Identify which cell holds the provided text, then report its (x, y) central coordinate. 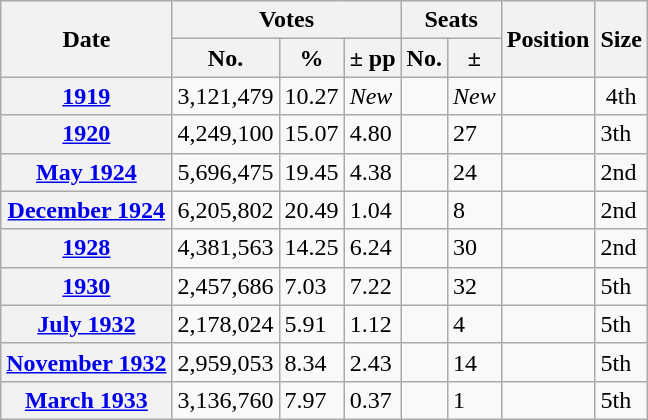
6.24 (372, 248)
20.49 (312, 210)
Position (548, 39)
2,959,053 (226, 362)
14.25 (312, 248)
7.97 (312, 400)
6,205,802 (226, 210)
% (312, 58)
2.43 (372, 362)
4th (621, 96)
Date (86, 39)
Size (621, 39)
4,381,563 (226, 248)
May 1924 (86, 172)
2,178,024 (226, 324)
December 1924 (86, 210)
1.04 (372, 210)
10.27 (312, 96)
2,457,686 (226, 286)
July 1932 (86, 324)
3,136,760 (226, 400)
5.91 (312, 324)
March 1933 (86, 400)
1920 (86, 134)
32 (474, 286)
8.34 (312, 362)
7.03 (312, 286)
3,121,479 (226, 96)
4,249,100 (226, 134)
8 (474, 210)
4.38 (372, 172)
3th (621, 134)
24 (474, 172)
1919 (86, 96)
1928 (86, 248)
1 (474, 400)
15.07 (312, 134)
5,696,475 (226, 172)
4 (474, 324)
Votes (286, 20)
1930 (86, 286)
Seats (451, 20)
19.45 (312, 172)
30 (474, 248)
± (474, 58)
4.80 (372, 134)
14 (474, 362)
1.12 (372, 324)
0.37 (372, 400)
7.22 (372, 286)
± pp (372, 58)
November 1932 (86, 362)
27 (474, 134)
